Provide the (x, y) coordinate of the cell's center where the given text is located.  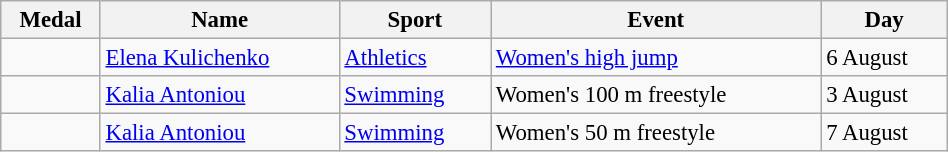
3 August (884, 95)
Women's high jump (655, 58)
6 August (884, 58)
Women's 50 m freestyle (655, 133)
Women's 100 m freestyle (655, 95)
Name (220, 20)
Elena Kulichenko (220, 58)
7 August (884, 133)
Athletics (414, 58)
Day (884, 20)
Medal (50, 20)
Sport (414, 20)
Event (655, 20)
